Locate the cell with the specified text and output its [X, Y] center coordinate. 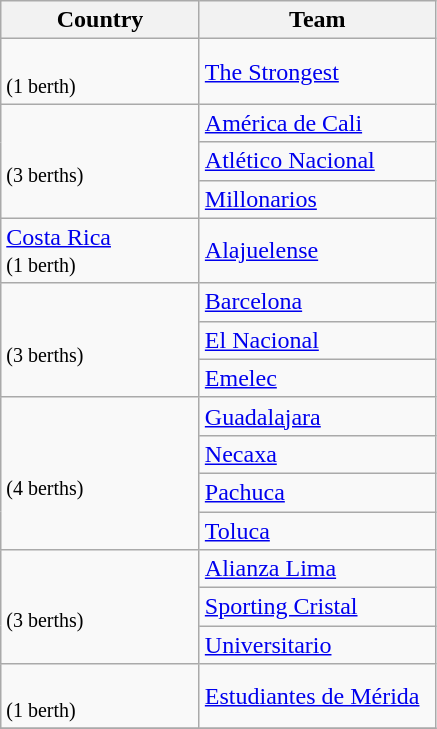
Atlético Nacional [317, 161]
Alianza Lima [317, 569]
Universitario [317, 645]
Estudiantes de Mérida [317, 696]
Country [100, 20]
Guadalajara [317, 416]
Team [317, 20]
Pachuca [317, 492]
América de Cali [317, 123]
El Nacional [317, 340]
Barcelona [317, 302]
(4 berths) [100, 473]
The Strongest [317, 72]
Costa Rica(1 berth) [100, 250]
Toluca [317, 531]
Alajuelense [317, 250]
Emelec [317, 378]
Necaxa [317, 454]
Millonarios [317, 199]
Sporting Cristal [317, 607]
